Return the [X, Y] coordinate for the center point of the cell that contains the specified text.  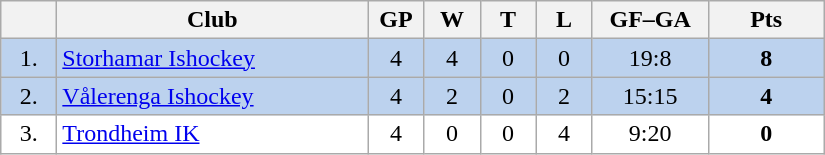
GF–GA [650, 20]
19:8 [650, 58]
L [564, 20]
Trondheim IK [212, 134]
3. [29, 134]
Club [212, 20]
2. [29, 96]
9:20 [650, 134]
Pts [766, 20]
15:15 [650, 96]
Vålerenga Ishockey [212, 96]
1. [29, 58]
GP [396, 20]
W [452, 20]
Storhamar Ishockey [212, 58]
T [508, 20]
8 [766, 58]
